For the text-containing cell, return its midpoint in (x, y) coordinate format. 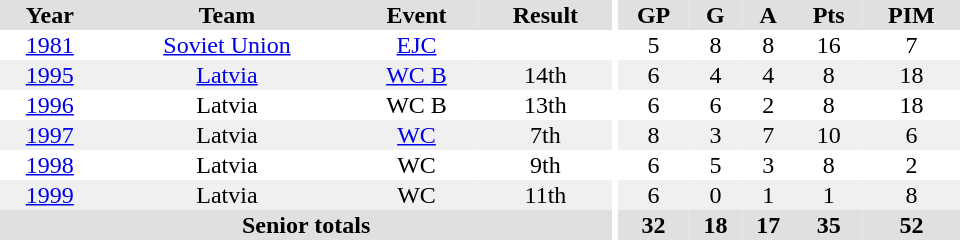
Result (546, 15)
EJC (416, 45)
10 (829, 135)
52 (912, 225)
17 (768, 225)
16 (829, 45)
9th (546, 165)
1999 (50, 195)
35 (829, 225)
1981 (50, 45)
A (768, 15)
1998 (50, 165)
Soviet Union (228, 45)
Senior totals (306, 225)
1997 (50, 135)
1996 (50, 105)
Year (50, 15)
PIM (912, 15)
Pts (829, 15)
0 (716, 195)
Event (416, 15)
7th (546, 135)
14th (546, 75)
11th (546, 195)
13th (546, 105)
Team (228, 15)
G (716, 15)
GP (654, 15)
32 (654, 225)
1995 (50, 75)
